Output the [x, y] coordinate of the center of the cell containing the given text.  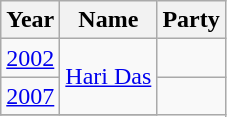
Party [191, 20]
2007 [30, 96]
Name [108, 20]
Hari Das [108, 77]
Year [30, 20]
2002 [30, 58]
